Output the [x, y] coordinate of the center of the cell containing the given text.  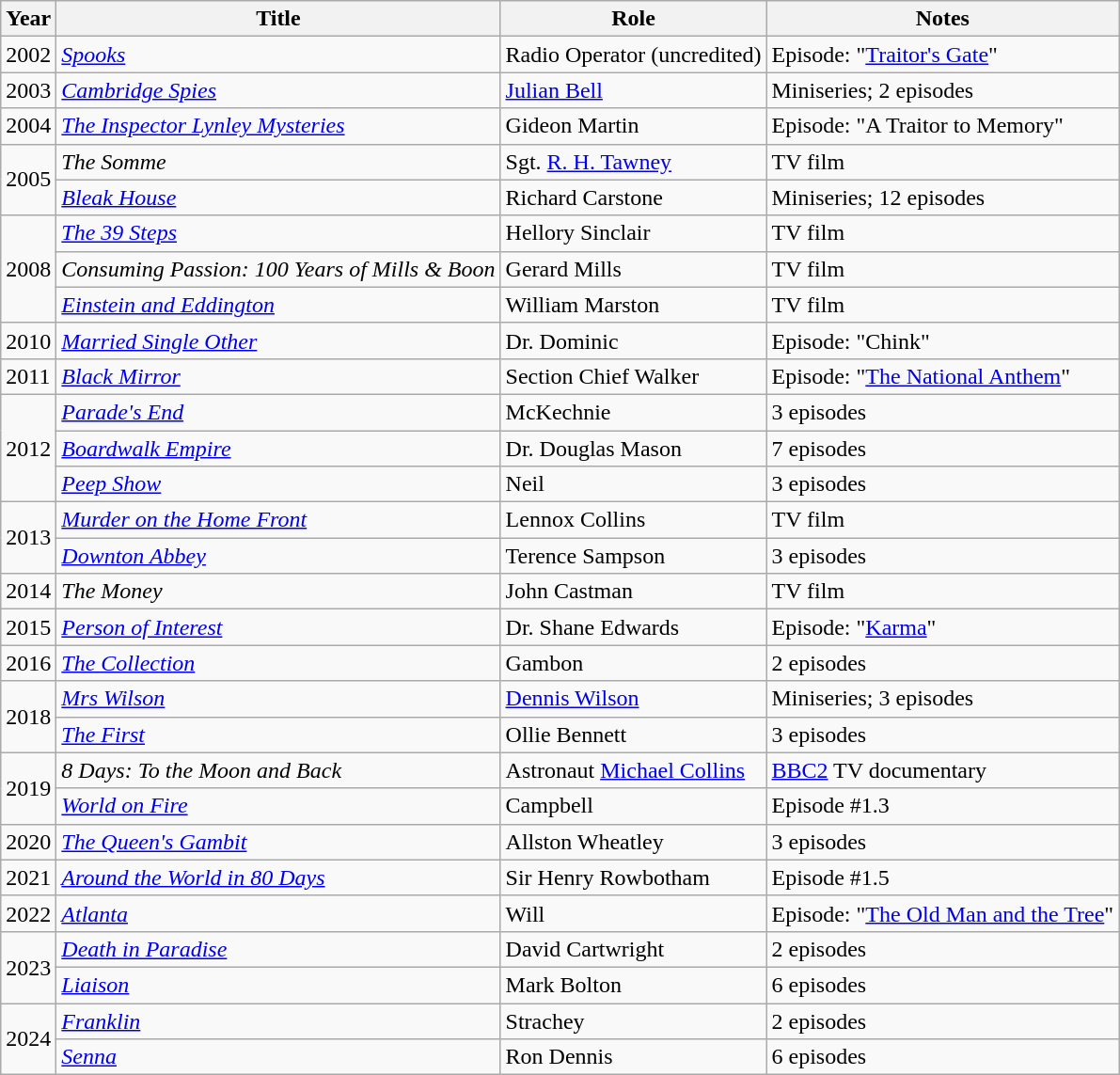
Atlanta [278, 913]
The 39 Steps [278, 233]
The Somme [278, 162]
Dr. Douglas Mason [634, 449]
Episode #1.5 [942, 877]
Murder on the Home Front [278, 520]
Hellory Sinclair [634, 233]
2022 [28, 913]
Episode #1.3 [942, 806]
2016 [28, 663]
2014 [28, 592]
2010 [28, 340]
Around the World in 80 Days [278, 877]
Campbell [634, 806]
2004 [28, 126]
Radio Operator (uncredited) [634, 55]
Miniseries; 12 episodes [942, 198]
Person of Interest [278, 627]
Neil [634, 484]
Title [278, 19]
Gerard Mills [634, 269]
Lennox Collins [634, 520]
Miniseries; 2 episodes [942, 90]
Dr. Shane Edwards [634, 627]
Notes [942, 19]
World on Fire [278, 806]
Senna [278, 1057]
2024 [28, 1038]
2008 [28, 269]
Ollie Bennett [634, 735]
Mark Bolton [634, 985]
Will [634, 913]
Gideon Martin [634, 126]
Allston Wheatley [634, 842]
Downton Abbey [278, 556]
Episode: "Traitor's Gate" [942, 55]
Einstein and Eddington [278, 305]
Liaison [278, 985]
Dr. Dominic [634, 340]
Cambridge Spies [278, 90]
Strachey [634, 1020]
2012 [28, 448]
Miniseries; 3 episodes [942, 699]
David Cartwright [634, 949]
Episode: "The National Anthem" [942, 376]
2018 [28, 717]
Episode: "Karma" [942, 627]
Astronaut Michael Collins [634, 770]
The Queen's Gambit [278, 842]
The Money [278, 592]
Franklin [278, 1020]
The Collection [278, 663]
2005 [28, 180]
Terence Sampson [634, 556]
2020 [28, 842]
Episode: "The Old Man and the Tree" [942, 913]
7 episodes [942, 449]
2023 [28, 967]
McKechnie [634, 412]
The Inspector Lynley Mysteries [278, 126]
Black Mirror [278, 376]
Gambon [634, 663]
The First [278, 735]
Episode: "A Traitor to Memory" [942, 126]
Mrs Wilson [278, 699]
Year [28, 19]
William Marston [634, 305]
Parade's End [278, 412]
Ron Dennis [634, 1057]
Married Single Other [278, 340]
Role [634, 19]
Spooks [278, 55]
2015 [28, 627]
John Castman [634, 592]
Peep Show [278, 484]
2021 [28, 877]
BBC2 TV documentary [942, 770]
8 Days: To the Moon and Back [278, 770]
2002 [28, 55]
Episode: "Chink" [942, 340]
Boardwalk Empire [278, 449]
2019 [28, 788]
Sir Henry Rowbotham [634, 877]
2011 [28, 376]
Section Chief Walker [634, 376]
Sgt. R. H. Tawney [634, 162]
2003 [28, 90]
2013 [28, 538]
Richard Carstone [634, 198]
Bleak House [278, 198]
Julian Bell [634, 90]
Death in Paradise [278, 949]
Consuming Passion: 100 Years of Mills & Boon [278, 269]
Dennis Wilson [634, 699]
